Identify which cell holds the provided text, then report its [X, Y] central coordinate. 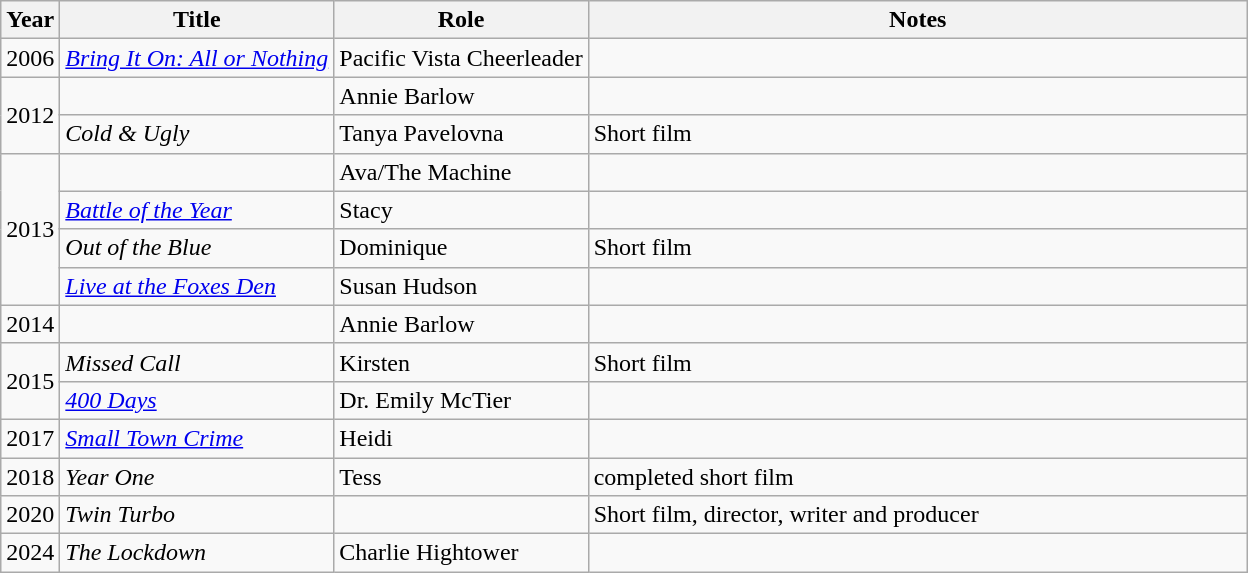
2013 [30, 229]
Kirsten [461, 362]
400 Days [197, 400]
completed short film [918, 477]
Out of the Blue [197, 248]
2012 [30, 115]
Dominique [461, 248]
Live at the Foxes Den [197, 286]
Ava/The Machine [461, 172]
Notes [918, 20]
Heidi [461, 438]
2017 [30, 438]
Year [30, 20]
2015 [30, 381]
2018 [30, 477]
Pacific Vista Cheerleader [461, 58]
Title [197, 20]
Missed Call [197, 362]
Bring It On: All or Nothing [197, 58]
Small Town Crime [197, 438]
Cold & Ugly [197, 134]
Dr. Emily McTier [461, 400]
Tanya Pavelovna [461, 134]
Twin Turbo [197, 515]
2014 [30, 324]
Charlie Hightower [461, 553]
Tess [461, 477]
Stacy [461, 210]
2020 [30, 515]
2024 [30, 553]
Battle of the Year [197, 210]
Susan Hudson [461, 286]
Year One [197, 477]
2006 [30, 58]
Short film, director, writer and producer [918, 515]
Role [461, 20]
The Lockdown [197, 553]
